Provide the [x, y] coordinate of the cell's center where the given text is located.  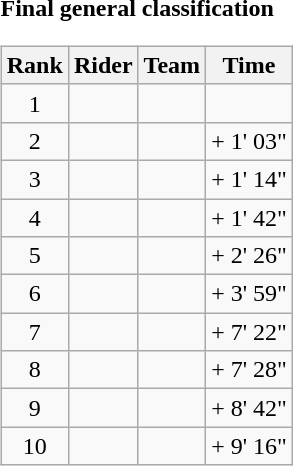
4 [34, 217]
+ 7' 22" [250, 332]
Team [172, 65]
6 [34, 294]
10 [34, 446]
1 [34, 103]
3 [34, 179]
+ 8' 42" [250, 408]
+ 7' 28" [250, 370]
9 [34, 408]
Time [250, 65]
8 [34, 370]
+ 9' 16" [250, 446]
Rank [34, 65]
+ 1' 14" [250, 179]
+ 3' 59" [250, 294]
7 [34, 332]
+ 1' 03" [250, 141]
2 [34, 141]
Rider [103, 65]
+ 2' 26" [250, 256]
5 [34, 256]
+ 1' 42" [250, 217]
